Capture the cell that displays the provided text and extract its (X, Y) central coordinate. 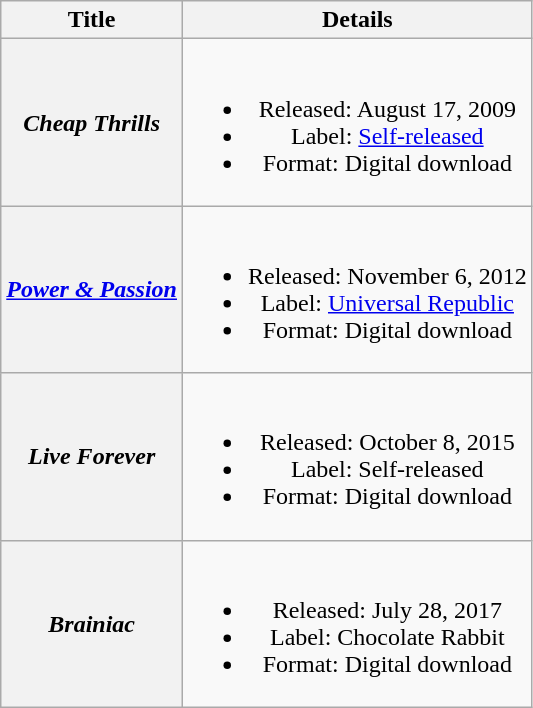
Released: July 28, 2017Label: Chocolate RabbitFormat: Digital download (358, 624)
Brainiac (92, 624)
Released: October 8, 2015Label: Self-releasedFormat: Digital download (358, 456)
Released: November 6, 2012Label: Universal RepublicFormat: Digital download (358, 290)
Title (92, 20)
Power & Passion (92, 290)
Released: August 17, 2009Label: Self-releasedFormat: Digital download (358, 122)
Cheap Thrills (92, 122)
Live Forever (92, 456)
Details (358, 20)
